Return the (X, Y) coordinate for the center point of the cell that contains the specified text.  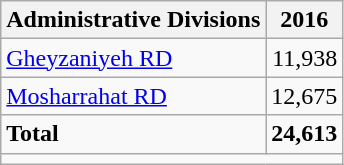
2016 (304, 20)
Mosharrahat RD (134, 96)
24,613 (304, 134)
12,675 (304, 96)
Total (134, 134)
Administrative Divisions (134, 20)
11,938 (304, 58)
Gheyzaniyeh RD (134, 58)
